For the text-containing cell, return its midpoint in (x, y) coordinate format. 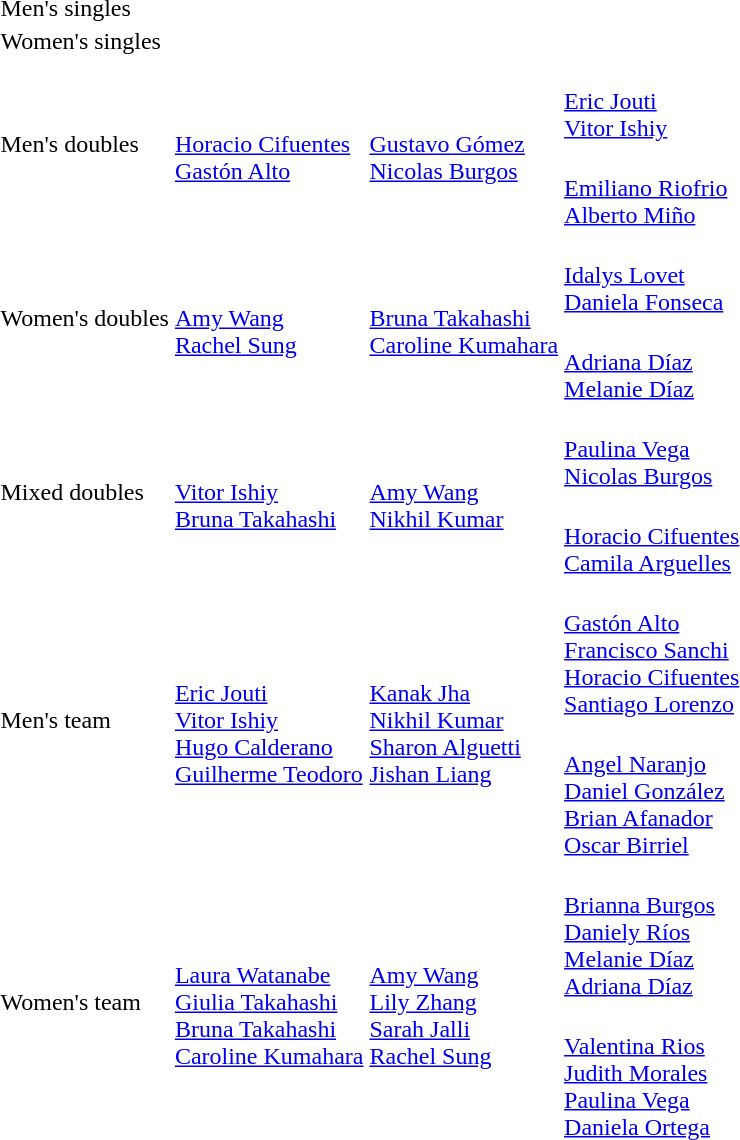
Kanak JhaNikhil KumarSharon AlguettiJishan Liang (464, 720)
Horacio CifuentesGastón Alto (269, 144)
Vitor IshiyBruna Takahashi (269, 492)
Bruna TakahashiCaroline Kumahara (464, 318)
Gustavo GómezNicolas Burgos (464, 144)
Amy WangNikhil Kumar (464, 492)
Eric JoutiVitor IshiyHugo CalderanoGuilherme Teodoro (269, 720)
Amy WangRachel Sung (269, 318)
